Return the (X, Y) coordinate for the center point of the cell that contains the specified text.  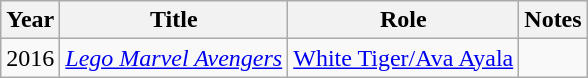
Title (174, 20)
Lego Marvel Avengers (174, 58)
Notes (553, 20)
White Tiger/Ava Ayala (404, 58)
2016 (30, 58)
Role (404, 20)
Year (30, 20)
